Return [x, y] of the center of cell containing provided text 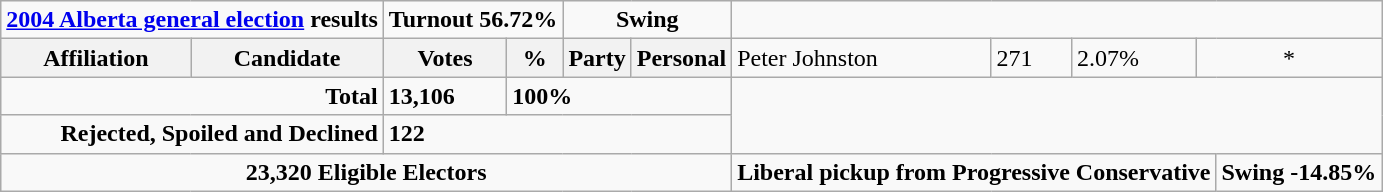
13,106 [444, 96]
Swing [648, 20]
271 [1031, 58]
100% [620, 96]
* [1288, 58]
23,320 Eligible Electors [366, 172]
Votes [444, 58]
Swing -14.85% [1299, 172]
Personal [681, 58]
Rejected, Spoiled and Declined [192, 134]
Candidate [287, 58]
Peter Johnston [862, 58]
2.07% [1134, 58]
2004 Alberta general election results [192, 20]
122 [557, 134]
Affiliation [96, 58]
Liberal pickup from Progressive Conservative [974, 172]
Total [192, 96]
Party [597, 58]
Turnout 56.72% [473, 20]
% [535, 58]
